Detect which cell encompasses the target text, then output its (x, y) center coordinate. 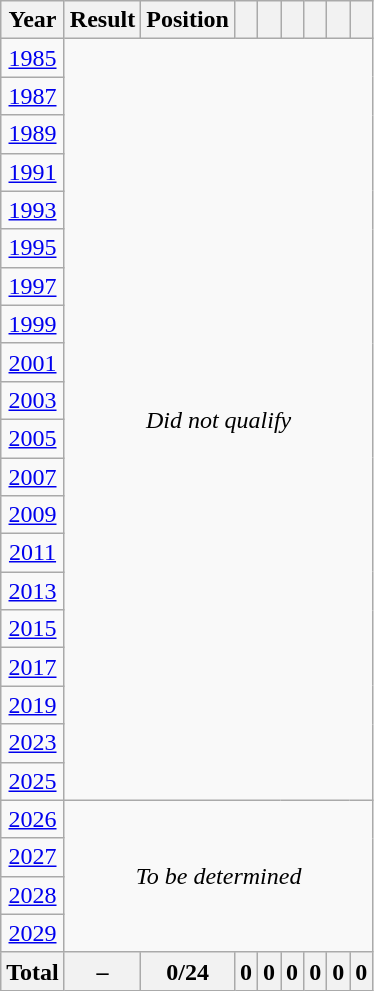
Position (188, 20)
2015 (33, 629)
1995 (33, 248)
To be determined (218, 876)
2017 (33, 667)
2026 (33, 819)
Result (102, 20)
Total (33, 971)
1997 (33, 286)
Did not qualify (218, 420)
2019 (33, 705)
2013 (33, 591)
1993 (33, 210)
2005 (33, 438)
1989 (33, 134)
2009 (33, 515)
2027 (33, 857)
– (102, 971)
1985 (33, 58)
1987 (33, 96)
1999 (33, 324)
1991 (33, 172)
2028 (33, 895)
2011 (33, 553)
2025 (33, 781)
Year (33, 20)
2001 (33, 362)
2007 (33, 477)
2003 (33, 400)
0/24 (188, 971)
2023 (33, 743)
2029 (33, 933)
